Extract the [X, Y] coordinate from the center of the cell holding the provided text.  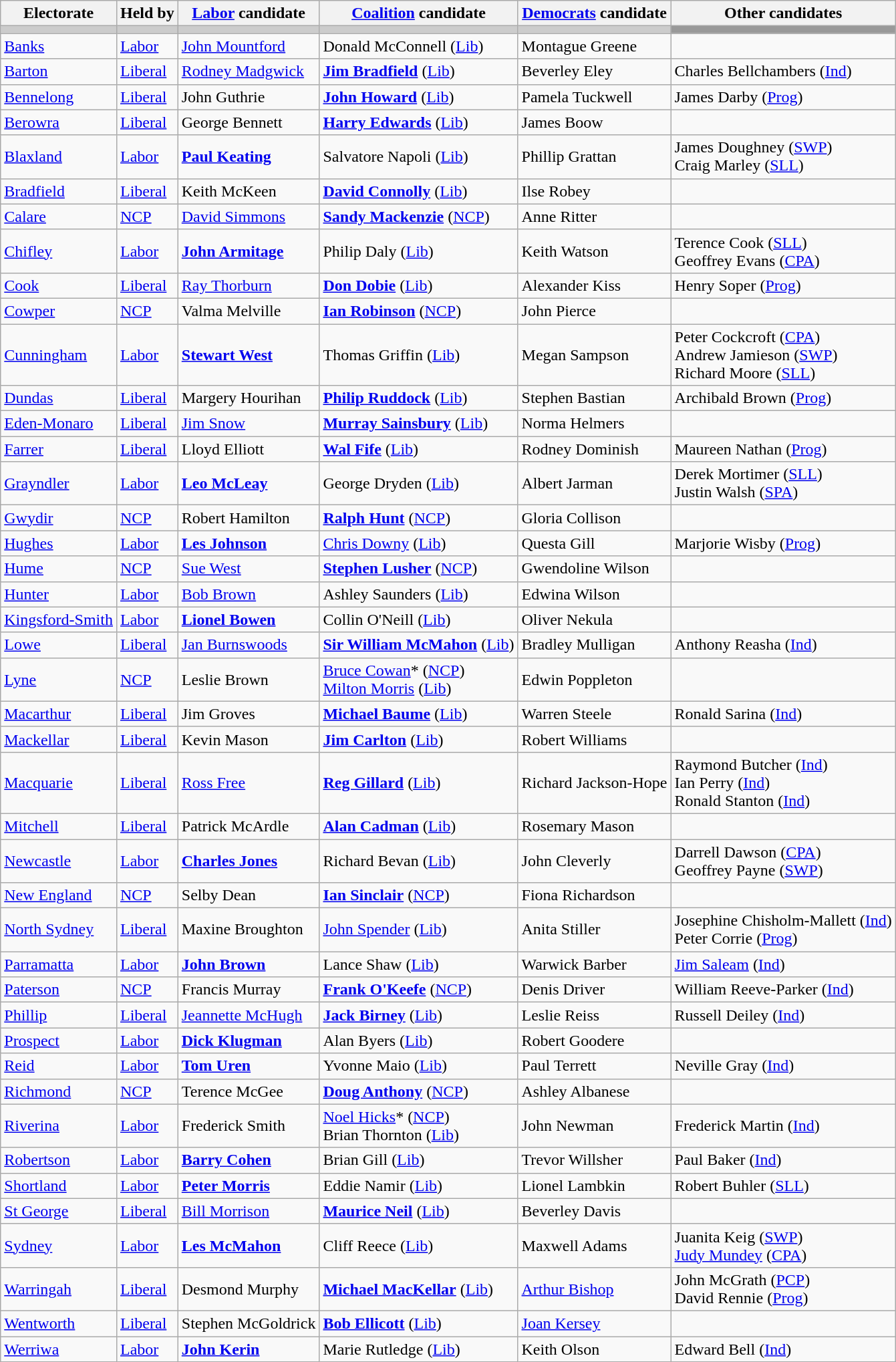
Lloyd Elliott [249, 449]
Sir William McMahon (Lib) [418, 645]
Ray Thorburn [249, 285]
Bradfield [59, 191]
Collin O'Neill (Lib) [418, 620]
Salvatore Napoli (Lib) [418, 156]
William Reeve-Parker (Ind) [783, 990]
Peter Cockcroft (CPA)Andrew Jamieson (SWP)Richard Moore (SLL) [783, 354]
Leslie Reiss [595, 1015]
Beverley Eley [595, 72]
Charles Bellchambers (Ind) [783, 72]
Jim Saleam (Ind) [783, 964]
Hughes [59, 543]
Paul Terrett [595, 1066]
Bradley Mulligan [595, 645]
Macarthur [59, 714]
Derek Mortimer (SLL)Justin Walsh (SPA) [783, 484]
Albert Jarman [595, 484]
Yvonne Maio (Lib) [418, 1066]
Sue West [249, 569]
Held by [147, 13]
Margery Hourihan [249, 398]
Stephen Lusher (NCP) [418, 569]
Juanita Keig (SWP)Judy Mundey (CPA) [783, 1246]
Tom Uren [249, 1066]
Brian Gill (Lib) [418, 1160]
Coalition candidate [418, 13]
Leo McLeay [249, 484]
Keith McKeen [249, 191]
Maxwell Adams [595, 1246]
Bob Brown [249, 594]
Cliff Reece (Lib) [418, 1246]
Gwydir [59, 518]
Dundas [59, 398]
Macquarie [59, 783]
Leslie Brown [249, 679]
Cook [59, 285]
Anthony Reasha (Ind) [783, 645]
Michael Baume (Lib) [418, 714]
Ian Sinclair (NCP) [418, 896]
John Mountford [249, 46]
Bennelong [59, 97]
Anne Ritter [595, 217]
Kevin Mason [249, 739]
Democrats candidate [595, 13]
Hume [59, 569]
Frank O'Keefe (NCP) [418, 990]
John Cleverly [595, 861]
Les Johnson [249, 543]
Newcastle [59, 861]
John Kerin [249, 1349]
Rosemary Mason [595, 826]
Valma Melville [249, 311]
Alan Cadman (Lib) [418, 826]
Cunningham [59, 354]
John McGrath (PCP)David Rennie (Prog) [783, 1288]
Ross Free [249, 783]
Sandy Mackenzie (NCP) [418, 217]
Stephen Bastian [595, 398]
John Armitage [249, 251]
Robertson [59, 1160]
Maurice Neil (Lib) [418, 1211]
George Dryden (Lib) [418, 484]
Gloria Collison [595, 518]
Labor candidate [249, 13]
Bruce Cowan* (NCP)Milton Morris (Lib) [418, 679]
Lionel Lambkin [595, 1186]
Rodney Dominish [595, 449]
Werriwa [59, 1349]
Richmond [59, 1091]
John Guthrie [249, 97]
Chris Downy (Lib) [418, 543]
Maxine Broughton [249, 930]
Prospect [59, 1041]
John Spender (Lib) [418, 930]
Ronald Sarina (Ind) [783, 714]
Frederick Smith [249, 1125]
Sydney [59, 1246]
Marjorie Wisby (Prog) [783, 543]
Ralph Hunt (NCP) [418, 518]
Ashley Albanese [595, 1091]
Arthur Bishop [595, 1288]
Terence Cook (SLL)Geoffrey Evans (CPA) [783, 251]
Oliver Nekula [595, 620]
Francis Murray [249, 990]
Beverley Davis [595, 1211]
Electorate [59, 13]
Phillip Grattan [595, 156]
Philip Daly (Lib) [418, 251]
Barton [59, 72]
Raymond Butcher (Ind)Ian Perry (Ind)Ronald Stanton (Ind) [783, 783]
Bill Morrison [249, 1211]
George Bennett [249, 122]
Jim Carlton (Lib) [418, 739]
Parramatta [59, 964]
Warwick Barber [595, 964]
David Connolly (Lib) [418, 191]
Henry Soper (Prog) [783, 285]
Stewart West [249, 354]
Stephen McGoldrick [249, 1323]
Shortland [59, 1186]
Kingsford-Smith [59, 620]
Keith Watson [595, 251]
Barry Cohen [249, 1160]
Richard Bevan (Lib) [418, 861]
James Darby (Prog) [783, 97]
John Brown [249, 964]
Charles Jones [249, 861]
Jim Snow [249, 424]
Gwendoline Wilson [595, 569]
Marie Rutledge (Lib) [418, 1349]
Warren Steele [595, 714]
Anita Stiller [595, 930]
Jeannette McHugh [249, 1015]
Desmond Murphy [249, 1288]
Russell Deiley (Ind) [783, 1015]
Murray Sainsbury (Lib) [418, 424]
Donald McConnell (Lib) [418, 46]
Phillip [59, 1015]
Robert Williams [595, 739]
Neville Gray (Ind) [783, 1066]
Harry Edwards (Lib) [418, 122]
Eddie Namir (Lib) [418, 1186]
Dick Klugman [249, 1041]
Chifley [59, 251]
Noel Hicks* (NCP)Brian Thornton (Lib) [418, 1125]
Keith Olson [595, 1349]
Thomas Griffin (Lib) [418, 354]
Robert Goodere [595, 1041]
Denis Driver [595, 990]
Banks [59, 46]
Reid [59, 1066]
Wal Fife (Lib) [418, 449]
Selby Dean [249, 896]
Alan Byers (Lib) [418, 1041]
Robert Buhler (SLL) [783, 1186]
Lyne [59, 679]
Reg Gillard (Lib) [418, 783]
Peter Morris [249, 1186]
John Howard (Lib) [418, 97]
Pamela Tuckwell [595, 97]
Grayndler [59, 484]
James Doughney (SWP)Craig Marley (SLL) [783, 156]
Mackellar [59, 739]
Ashley Saunders (Lib) [418, 594]
Alexander Kiss [595, 285]
Warringah [59, 1288]
Blaxland [59, 156]
Hunter [59, 594]
Calare [59, 217]
Richard Jackson-Hope [595, 783]
Terence McGee [249, 1091]
Paterson [59, 990]
Wentworth [59, 1323]
Lowe [59, 645]
Doug Anthony (NCP) [418, 1091]
Megan Sampson [595, 354]
Montague Greene [595, 46]
Fiona Richardson [595, 896]
Les McMahon [249, 1246]
Berowra [59, 122]
Philip Ruddock (Lib) [418, 398]
Michael MacKellar (Lib) [418, 1288]
Lance Shaw (Lib) [418, 964]
Joan Kersey [595, 1323]
North Sydney [59, 930]
Rodney Madgwick [249, 72]
Darrell Dawson (CPA)Geoffrey Payne (SWP) [783, 861]
Bob Ellicott (Lib) [418, 1323]
Trevor Willsher [595, 1160]
Edward Bell (Ind) [783, 1349]
John Newman [595, 1125]
Paul Keating [249, 156]
Ilse Robey [595, 191]
Mitchell [59, 826]
Jack Birney (Lib) [418, 1015]
Edwin Poppleton [595, 679]
Lionel Bowen [249, 620]
Don Dobie (Lib) [418, 285]
Archibald Brown (Prog) [783, 398]
Robert Hamilton [249, 518]
Josephine Chisholm-Mallett (Ind)Peter Corrie (Prog) [783, 930]
Jan Burnswoods [249, 645]
Other candidates [783, 13]
Eden-Monaro [59, 424]
James Boow [595, 122]
John Pierce [595, 311]
Riverina [59, 1125]
Paul Baker (Ind) [783, 1160]
David Simmons [249, 217]
Cowper [59, 311]
Questa Gill [595, 543]
Edwina Wilson [595, 594]
Farrer [59, 449]
Jim Groves [249, 714]
Patrick McArdle [249, 826]
Frederick Martin (Ind) [783, 1125]
St George [59, 1211]
Jim Bradfield (Lib) [418, 72]
Ian Robinson (NCP) [418, 311]
Maureen Nathan (Prog) [783, 449]
Norma Helmers [595, 424]
New England [59, 896]
